Output the (X, Y) coordinate of the center of the cell containing the given text.  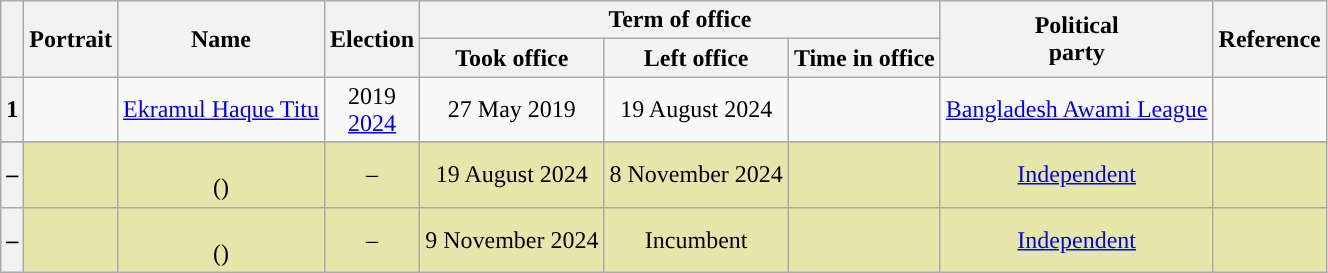
8 November 2024 (696, 174)
Name (220, 39)
20192024 (372, 110)
Left office (696, 58)
Ekramul Haque Titu (220, 110)
Bangladesh Awami League (1076, 110)
Incumbent (696, 240)
Reference (1270, 39)
Portrait (71, 39)
27 May 2019 (512, 110)
Election (372, 39)
Term of office (680, 20)
Time in office (864, 58)
Took office (512, 58)
1 (12, 110)
9 November 2024 (512, 240)
Political party (1076, 39)
